Return [X, Y] of the center of cell containing provided text 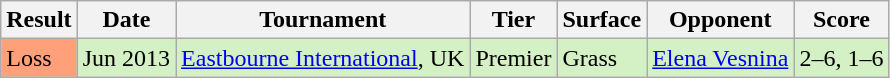
Eastbourne International, UK [323, 58]
Opponent [720, 20]
Loss [39, 58]
Premier [514, 58]
Elena Vesnina [720, 58]
Tier [514, 20]
Jun 2013 [126, 58]
Date [126, 20]
Surface [602, 20]
Tournament [323, 20]
Score [842, 20]
2–6, 1–6 [842, 58]
Result [39, 20]
Grass [602, 58]
